For the text-containing cell, return its midpoint in (X, Y) coordinate format. 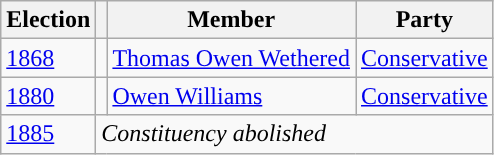
Member (232, 20)
Thomas Owen Wethered (232, 58)
Constituency abolished (294, 134)
1880 (48, 96)
Election (48, 20)
Party (425, 20)
1885 (48, 134)
1868 (48, 58)
Owen Williams (232, 96)
